Pinpoint the cell where the given text exists, returning its (X, Y) midpoint coordinate. 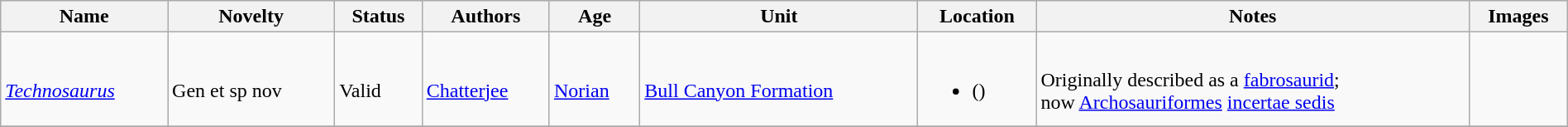
Name (84, 17)
Authors (485, 17)
Chatterjee (485, 80)
Bull Canyon Formation (779, 80)
Novelty (251, 17)
Originally described as a fabrosaurid; now Archosauriformes incertae sedis (1253, 80)
Images (1518, 17)
Status (379, 17)
Age (594, 17)
Gen et sp nov (251, 80)
Location (978, 17)
Norian (594, 80)
Valid (379, 80)
() (978, 80)
Notes (1253, 17)
Technosaurus (84, 80)
Unit (779, 17)
